Identify which cell holds the provided text, then report its [x, y] central coordinate. 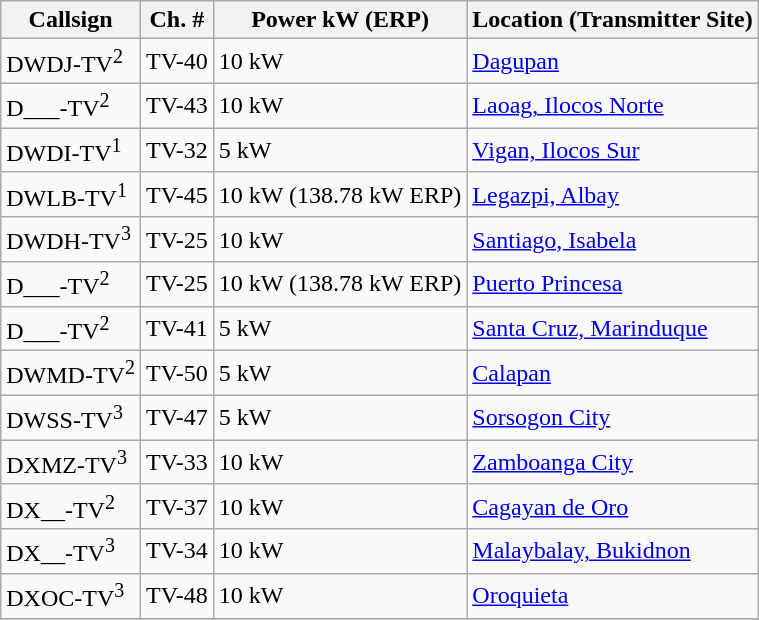
DXMZ-TV3 [71, 462]
Laoag, Ilocos Norte [612, 106]
Zamboanga City [612, 462]
TV-43 [176, 106]
TV-40 [176, 62]
Vigan, Ilocos Sur [612, 150]
DWLB-TV1 [71, 194]
DWDJ-TV2 [71, 62]
DX__-TV2 [71, 506]
TV-37 [176, 506]
DWDI-TV1 [71, 150]
Sorsogon City [612, 418]
TV-34 [176, 552]
Puerto Princesa [612, 284]
Calapan [612, 374]
TV-45 [176, 194]
Santa Cruz, Marinduque [612, 328]
Legazpi, Albay [612, 194]
TV-47 [176, 418]
Oroquieta [612, 596]
Location (Transmitter Site) [612, 20]
DWDH-TV3 [71, 240]
Cagayan de Oro [612, 506]
TV-33 [176, 462]
Santiago, Isabela [612, 240]
DWSS-TV3 [71, 418]
DXOC-TV3 [71, 596]
TV-50 [176, 374]
TV-48 [176, 596]
Ch. # [176, 20]
Malaybalay, Bukidnon [612, 552]
TV-41 [176, 328]
Power kW (ERP) [340, 20]
Callsign [71, 20]
Dagupan [612, 62]
TV-32 [176, 150]
DX__-TV3 [71, 552]
DWMD-TV2 [71, 374]
